From the cell containing the given text, extract its center point as [x, y] coordinate. 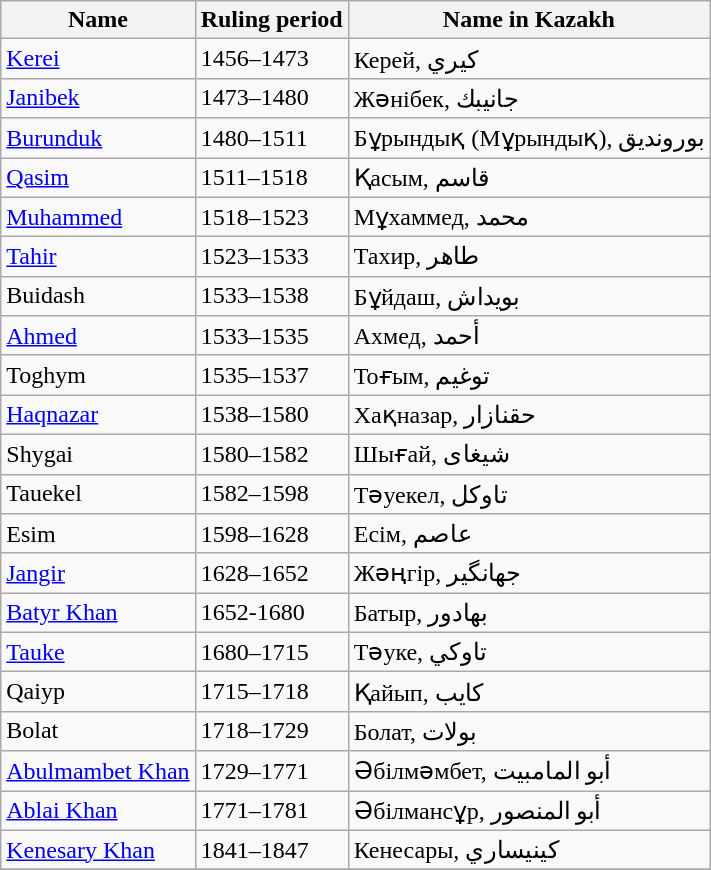
Abulmambet Khan [98, 771]
Haqnazar [98, 415]
1715–1718 [272, 692]
Бұрындық (Мұрындық), بورونديق [528, 138]
Қайып, كايب [528, 692]
Esim [98, 534]
Buidash [98, 296]
1598–1628 [272, 534]
Kenesary Khan [98, 850]
Name in Kazakh [528, 20]
Тәуекел, تاوكل [528, 494]
Қасым, قاسم [528, 178]
Болат, بولات [528, 731]
Muhammed [98, 217]
1628–1652 [272, 573]
1533–1538 [272, 296]
Әбілмансұр, أبو المنصور [528, 810]
1538–1580 [272, 415]
Тахир, طاهر [528, 257]
Жәңгір, جهانگیر [528, 573]
Хақназар, حقنازار [528, 415]
1582–1598 [272, 494]
Мұхаммед, محمد [528, 217]
Qasim [98, 178]
Burunduk [98, 138]
Tauke [98, 652]
Tauekel [98, 494]
1480–1511 [272, 138]
Tahir [98, 257]
1473–1480 [272, 98]
1652-1680 [272, 613]
Janibek [98, 98]
Әбілмәмбет, أبو المامبيت [528, 771]
Ruling period [272, 20]
Ablai Khan [98, 810]
1680–1715 [272, 652]
1535–1537 [272, 375]
1533–1535 [272, 336]
Qaiyp [98, 692]
Есім, عاصم [528, 534]
Name [98, 20]
Жәнібек, جانيبك [528, 98]
Jangir [98, 573]
1511–1518 [272, 178]
Toghym [98, 375]
1841–1847 [272, 850]
1718–1729 [272, 731]
1771–1781 [272, 810]
Batyr Khan [98, 613]
Ahmed [98, 336]
Тоғым, توغيم [528, 375]
1580–1582 [272, 454]
Ахмед, أحمد [528, 336]
Shygai [98, 454]
1523–1533 [272, 257]
Кенесары, كينيساري [528, 850]
Тәуке, تاوكي [528, 652]
1729–1771 [272, 771]
Шығай, شیغای [528, 454]
1456–1473 [272, 59]
1518–1523 [272, 217]
Керей, كيري [528, 59]
Батыр, بهادور [528, 613]
Bolat [98, 731]
Бұйдаш, بويداش [528, 296]
Kerei [98, 59]
